Provide the [X, Y] coordinate of the cell's center where the given text is located.  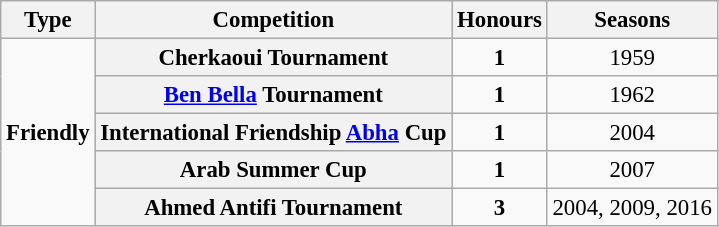
International Friendship Abha Cup [274, 133]
Honours [500, 20]
1959 [632, 58]
Ahmed Antifi Tournament [274, 208]
Friendly [48, 133]
Competition [274, 20]
Ben Bella Tournament [274, 95]
Arab Summer Cup [274, 170]
Seasons [632, 20]
Cherkaoui Tournament [274, 58]
1962 [632, 95]
2004, 2009, 2016 [632, 208]
2004 [632, 133]
Type [48, 20]
2007 [632, 170]
3 [500, 208]
